From the cell containing the given text, extract its center point as (X, Y) coordinate. 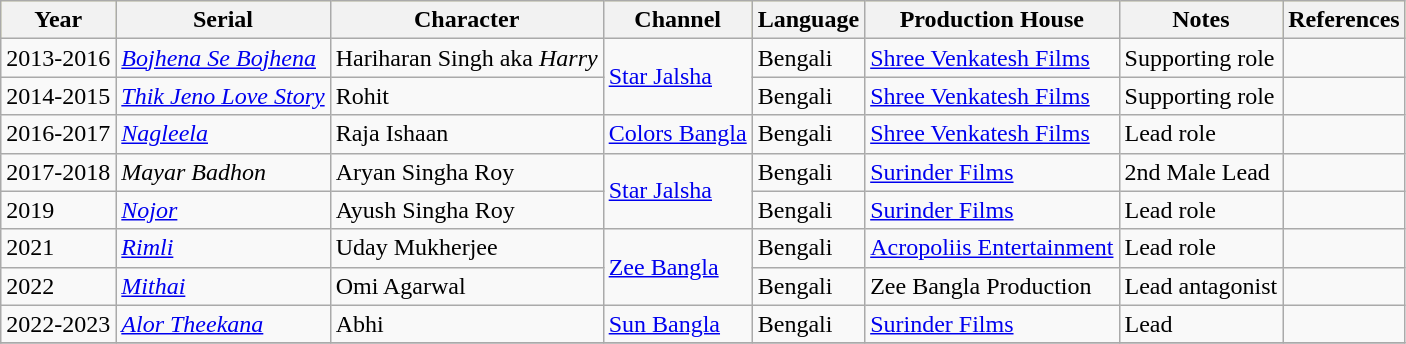
Raja Ishaan (466, 134)
Bojhena Se Bojhena (223, 58)
2nd Male Lead (1201, 172)
2017-2018 (58, 172)
Acropoliis Entertainment (992, 248)
Abhi (466, 324)
Year (58, 20)
2022 (58, 286)
Mayar Badhon (223, 172)
Notes (1201, 20)
Character (466, 20)
Uday Mukherjee (466, 248)
Mithai (223, 286)
Ayush Singha Roy (466, 210)
2021 (58, 248)
Nojor (223, 210)
2016-2017 (58, 134)
2014-2015 (58, 96)
Lead antagonist (1201, 286)
Rohit (466, 96)
2013-2016 (58, 58)
Aryan Singha Roy (466, 172)
Nagleela (223, 134)
Colors Bangla (678, 134)
Production House (992, 20)
Omi Agarwal (466, 286)
Serial (223, 20)
Thik Jeno Love Story (223, 96)
Zee Bangla Production (992, 286)
Hariharan Singh aka Harry (466, 58)
Language (808, 20)
2019 (58, 210)
References (1344, 20)
2022-2023 (58, 324)
Lead (1201, 324)
Channel (678, 20)
Alor Theekana (223, 324)
Rimli (223, 248)
Sun Bangla (678, 324)
Zee Bangla (678, 267)
